Find where the given text appears and provide that cell's center as (X, Y) coordinate. 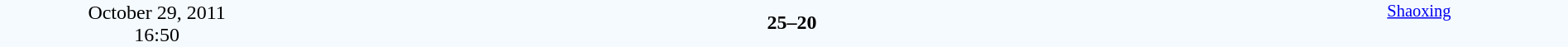
25–20 (791, 22)
Shaoxing (1419, 23)
October 29, 201116:50 (157, 23)
